Extract the [X, Y] coordinate from the center of the cell holding the provided text.  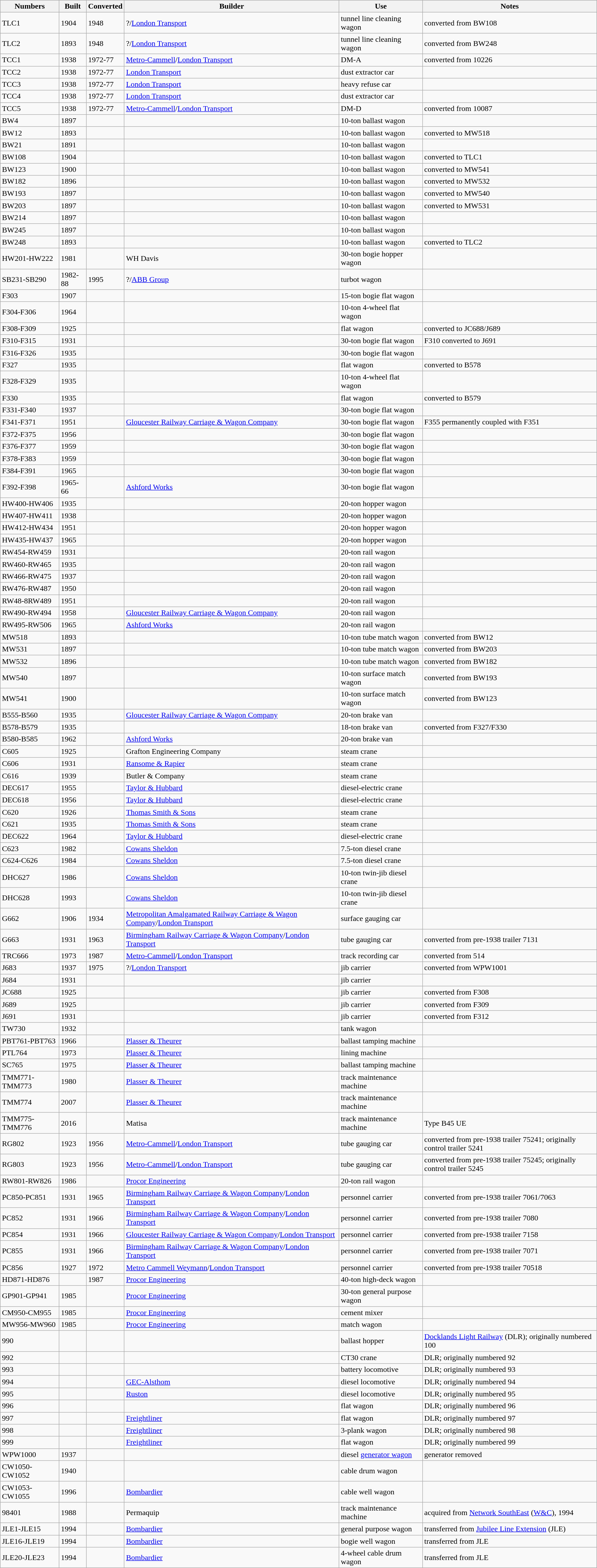
converted from BW248 [510, 43]
JLE16-JLE19 [30, 1541]
surface gauging car [381, 918]
1980 [73, 1082]
BW248 [30, 242]
cable drum wagon [381, 1471]
F376-F377 [30, 446]
HW201-HW222 [30, 258]
996 [30, 1406]
DHC628 [30, 898]
cable well wagon [381, 1492]
converted from pre-1938 trailer 7131 [510, 939]
ballast hopper [381, 1341]
Type B45 UE [510, 1123]
RW476-RW487 [30, 588]
SB231-SB290 [30, 279]
DEC618 [30, 800]
15-ton bogie flat wagon [381, 296]
JLE1-JLE15 [30, 1529]
BW12 [30, 133]
B578-B579 [30, 727]
TCC3 [30, 84]
F316-F326 [30, 353]
1927 [73, 1267]
J683 [30, 968]
1932 [73, 1028]
WPW1000 [30, 1454]
F310-F315 [30, 341]
HW435-HW437 [30, 540]
TMM771-TMM773 [30, 1082]
converted from BW123 [510, 698]
Butler & Company [232, 776]
1955 [73, 788]
MW541 [30, 698]
PTL764 [30, 1053]
CW1050-CW1052 [30, 1471]
1939 [73, 776]
995 [30, 1394]
997 [30, 1418]
F372-F375 [30, 434]
F304-F306 [30, 312]
converted from pre-1938 trailer 75245; originally control trailer 5245 [510, 1165]
B555-B560 [30, 715]
GP901-GP941 [30, 1296]
RG802 [30, 1144]
G662 [30, 918]
converted from pre-1938 trailer 7061/7063 [510, 1197]
RW460-RW465 [30, 564]
992 [30, 1358]
1950 [73, 588]
converted to MW518 [510, 133]
converted to TLC2 [510, 242]
1906 [73, 918]
PC852 [30, 1218]
converted from BW12 [510, 637]
TMM774 [30, 1102]
J684 [30, 980]
TCC4 [30, 96]
F331-F340 [30, 410]
DLR; originally numbered 95 [510, 1394]
DLR; originally numbered 92 [510, 1358]
TCC5 [30, 108]
DLR; originally numbered 99 [510, 1442]
30-ton general purpose wagon [381, 1296]
3-plank wagon [381, 1430]
1972 [105, 1267]
DHC627 [30, 877]
1982 [73, 849]
98401 [30, 1512]
998 [30, 1430]
track recording car [381, 956]
heavy refuse car [381, 84]
RW48-8RW489 [30, 600]
F355 permanently coupled with F351 [510, 422]
C620 [30, 812]
HW400-HW406 [30, 504]
1940 [73, 1471]
TMM775-TMM776 [30, 1123]
DM-A [381, 60]
HW407-HW411 [30, 516]
30-ton bogie hopper wagon [381, 258]
1996 [73, 1492]
1993 [73, 898]
converted from BW182 [510, 661]
converted to MW541 [510, 169]
Docklands Light Railway (DLR); originally numbered 100 [510, 1341]
battery locomotive [381, 1370]
converted from pre-1938 trailer 7071 [510, 1251]
Notes [510, 6]
C616 [30, 776]
TLC2 [30, 43]
F308-F309 [30, 328]
JLE20-JLE23 [30, 1557]
Converted [105, 6]
converted from F312 [510, 1016]
994 [30, 1382]
converted to MW531 [510, 206]
1958 [73, 613]
RW495-RW506 [30, 625]
converted from F327/F330 [510, 727]
BW108 [30, 157]
RG803 [30, 1165]
DLR; originally numbered 98 [510, 1430]
F328-F329 [30, 381]
general purpose wagon [381, 1529]
F330 [30, 398]
1995 [105, 279]
converted from WPW1001 [510, 968]
1926 [73, 812]
F303 [30, 296]
F341-F371 [30, 422]
converted from pre-1938 trailer 7080 [510, 1218]
BW123 [30, 169]
MW956-MW960 [30, 1325]
1891 [73, 145]
converted to MW540 [510, 194]
2016 [73, 1123]
converted to B578 [510, 365]
1907 [73, 296]
993 [30, 1370]
converted to B579 [510, 398]
Metro Cammell Weymann/London Transport [232, 1267]
Built [73, 6]
converted to TLC1 [510, 157]
BW245 [30, 230]
converted from 10087 [510, 108]
RW490-RW494 [30, 613]
converted from BW193 [510, 678]
BW203 [30, 206]
4-wheel cable drum wagon [381, 1557]
PBT761-PBT763 [30, 1041]
acquired from Network SouthEast (W&C), 1994 [510, 1512]
converted from BW108 [510, 23]
2007 [73, 1102]
40-ton high-deck wagon [381, 1279]
converted from pre-1938 trailer 75241; originally control trailer 5241 [510, 1144]
match wagon [381, 1325]
F378-F383 [30, 459]
1988 [73, 1512]
999 [30, 1442]
J689 [30, 1004]
BW182 [30, 181]
converted from 10226 [510, 60]
Use [381, 6]
HW412-HW434 [30, 528]
Numbers [30, 6]
C606 [30, 763]
C621 [30, 824]
Metropolitan Amalgamated Railway Carriage & Wagon Company/London Transport [232, 918]
CM950-CM955 [30, 1312]
DEC622 [30, 836]
BW4 [30, 121]
MW531 [30, 649]
tank wagon [381, 1028]
TRC666 [30, 956]
MW532 [30, 661]
cement mixer [381, 1312]
C624-C626 [30, 861]
Matisa [232, 1123]
18-ton brake van [381, 727]
lining machine [381, 1053]
C605 [30, 751]
1962 [73, 739]
MW540 [30, 678]
RW466-RW475 [30, 576]
DLR; originally numbered 97 [510, 1418]
bogie well wagon [381, 1541]
?/ABB Group [232, 279]
GEC-Alsthom [232, 1382]
PC850-PC851 [30, 1197]
TCC2 [30, 72]
converted from F308 [510, 992]
CT30 crane [381, 1358]
1963 [105, 939]
BW214 [30, 218]
TCC1 [30, 60]
B580-B585 [30, 739]
Grafton Engineering Company [232, 751]
DM-D [381, 108]
Ruston [232, 1394]
MW518 [30, 637]
PC854 [30, 1234]
Gloucester Railway Carriage & Wagon Company/London Transport [232, 1234]
PC856 [30, 1267]
990 [30, 1341]
DEC617 [30, 788]
DLR; originally numbered 96 [510, 1406]
converted to MW532 [510, 181]
1982-88 [73, 279]
converted from pre-1938 trailer 70518 [510, 1267]
Builder [232, 6]
G663 [30, 939]
TLC1 [30, 23]
J691 [30, 1016]
converted from 514 [510, 956]
turbot wagon [381, 279]
generator removed [510, 1454]
converted from F309 [510, 1004]
JC688 [30, 992]
WH Davis [232, 258]
BW21 [30, 145]
F384-F391 [30, 471]
RW801-RW826 [30, 1181]
F392-F398 [30, 487]
converted from BW203 [510, 649]
F310 converted to J691 [510, 341]
BW193 [30, 194]
RW454-RW459 [30, 552]
1984 [73, 861]
SC765 [30, 1065]
C623 [30, 849]
Ransome & Rapier [232, 763]
PC855 [30, 1251]
F327 [30, 365]
diesel generator wagon [381, 1454]
TW730 [30, 1028]
transferred from Jubilee Line Extension (JLE) [510, 1529]
1934 [105, 918]
DLR; originally numbered 93 [510, 1370]
HD871-HD876 [30, 1279]
CW1053-CW1055 [30, 1492]
DLR; originally numbered 94 [510, 1382]
converted from pre-1938 trailer 7158 [510, 1234]
1981 [73, 258]
1965-66 [73, 487]
converted to JC688/J689 [510, 328]
Permaquip [232, 1512]
